Identify which cell holds the provided text, then report its [x, y] central coordinate. 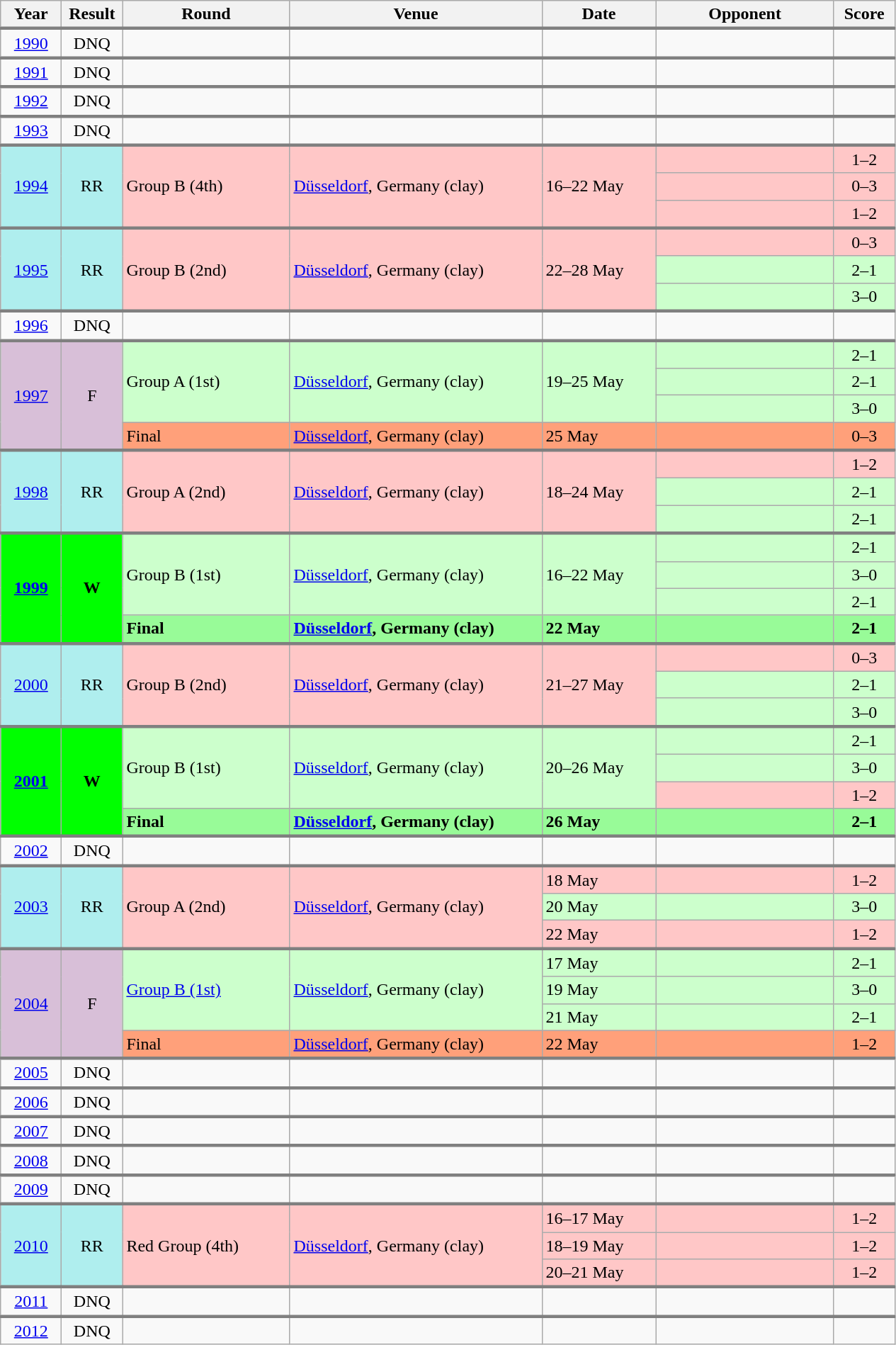
1995 [31, 269]
Opponent [745, 15]
1996 [31, 326]
Red Group (4th) [206, 1246]
Group A (1st) [206, 381]
1993 [31, 130]
1999 [31, 588]
16–17 May [599, 1218]
2001 [31, 781]
Venue [416, 15]
25 May [599, 437]
21 May [599, 1017]
Year [31, 15]
2010 [31, 1246]
1994 [31, 187]
26 May [599, 823]
Round [206, 15]
2002 [31, 850]
2003 [31, 907]
1997 [31, 395]
19–25 May [599, 381]
21–27 May [599, 685]
18–19 May [599, 1245]
2005 [31, 1073]
2000 [31, 685]
1998 [31, 492]
2006 [31, 1103]
2007 [31, 1131]
Result [92, 15]
2004 [31, 1003]
20 May [599, 907]
1990 [31, 43]
1992 [31, 101]
18 May [599, 879]
Score [864, 15]
Date [599, 15]
1991 [31, 72]
2009 [31, 1189]
20–21 May [599, 1273]
22–28 May [599, 269]
2012 [31, 1330]
Group B (4th) [206, 187]
19 May [599, 990]
18–24 May [599, 492]
2008 [31, 1161]
20–26 May [599, 767]
2011 [31, 1301]
17 May [599, 962]
